Capture the cell that displays the provided text and extract its [x, y] central coordinate. 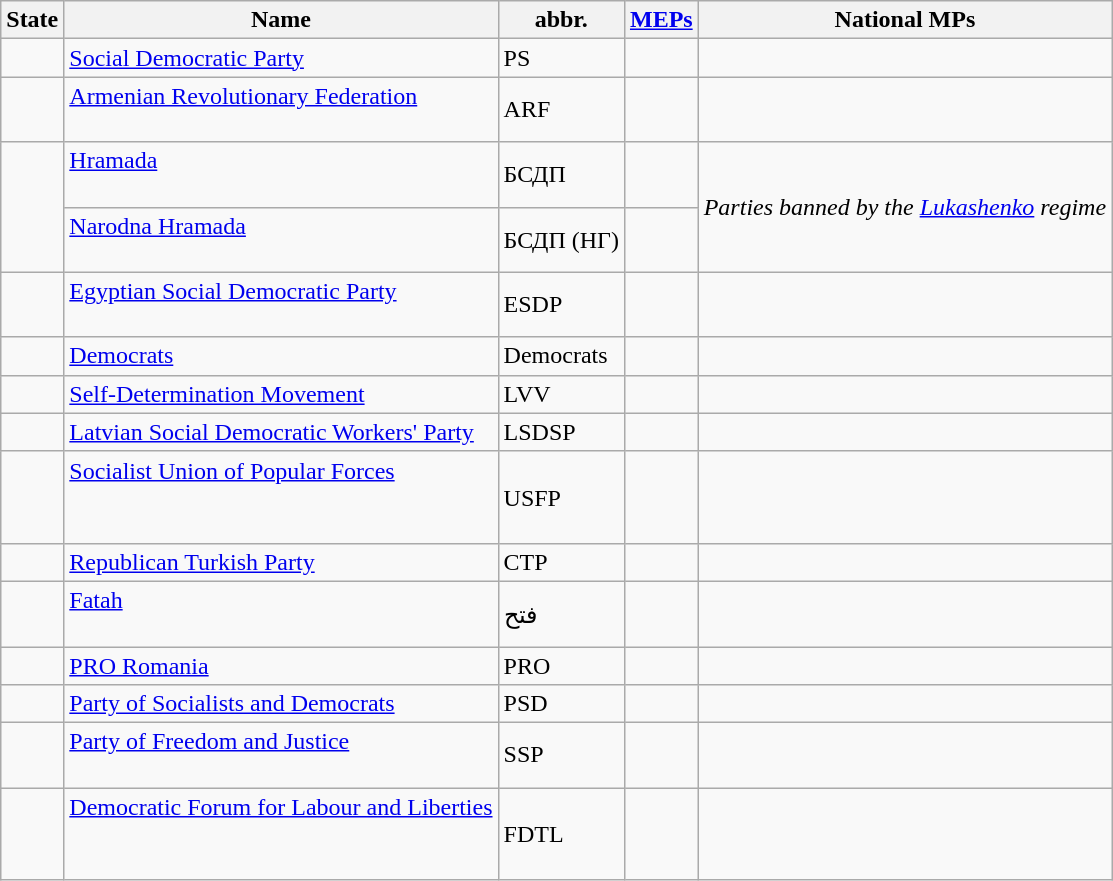
ARF [561, 110]
فتح [561, 614]
Armenian Revolutionary Federation [281, 110]
LVV [561, 394]
PSD [561, 704]
Hramada [281, 174]
Republican Turkish Party [281, 562]
Socialist Union of Popular Forces [281, 497]
ESDP [561, 304]
LSDSP [561, 432]
Name [281, 20]
Latvian Social Democratic Workers' Party [281, 432]
State [32, 20]
SSP [561, 756]
National MPs [904, 20]
FDTL [561, 834]
БСДП [561, 174]
PRO [561, 665]
Social Democratic Party [281, 58]
Democratic Forum for Labour and Liberties [281, 834]
abbr. [561, 20]
Parties banned by the Lukashenko regime [904, 207]
PRO Romania [281, 665]
Party of Socialists and Democrats [281, 704]
USFP [561, 497]
Narodna Hramada [281, 240]
БСДП (НГ) [561, 240]
CTP [561, 562]
Fatah [281, 614]
PS [561, 58]
Self-Determination Movement [281, 394]
Party of Freedom and Justice [281, 756]
MEPs [661, 20]
Egyptian Social Democratic Party [281, 304]
